Return the (X, Y) coordinate for the center point of the cell that contains the specified text.  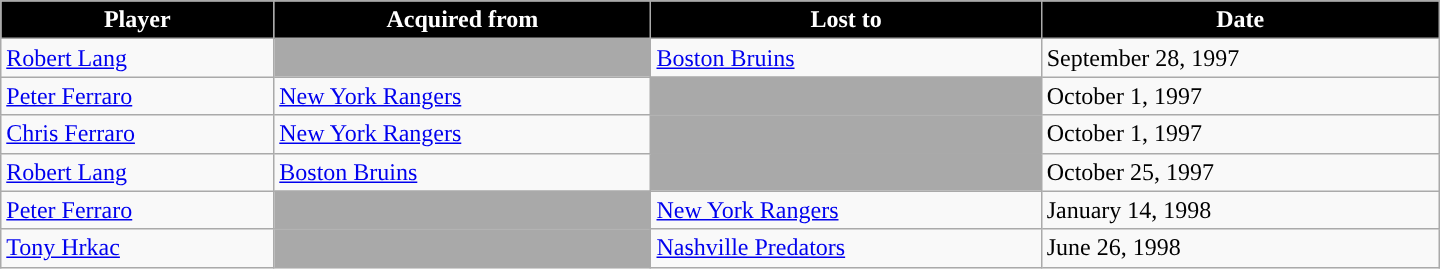
January 14, 1998 (1240, 210)
October 25, 1997 (1240, 172)
Tony Hrkac (138, 248)
June 26, 1998 (1240, 248)
Lost to (846, 20)
Date (1240, 20)
Player (138, 20)
Nashville Predators (846, 248)
Chris Ferraro (138, 134)
Acquired from (462, 20)
September 28, 1997 (1240, 58)
